Return the [X, Y] coordinate for the center point of the cell that contains the specified text.  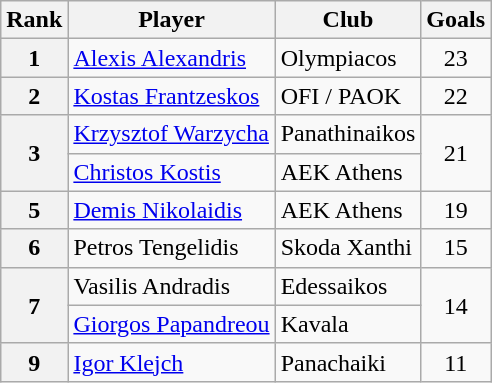
Vasilis Andradis [172, 286]
7 [34, 305]
Igor Klejch [172, 362]
Player [172, 20]
6 [34, 248]
Kavala [348, 324]
Alexis Alexandris [172, 58]
3 [34, 153]
23 [456, 58]
Petros Tengelidis [172, 248]
Giorgos Papandreou [172, 324]
14 [456, 305]
15 [456, 248]
21 [456, 153]
19 [456, 210]
Krzysztof Warzycha [172, 134]
Edessaikos [348, 286]
2 [34, 96]
Kostas Frantzeskos [172, 96]
11 [456, 362]
9 [34, 362]
22 [456, 96]
OFI / PAOK [348, 96]
Olympiacos [348, 58]
Club [348, 20]
Christos Kostis [172, 172]
Rank [34, 20]
Goals [456, 20]
Skoda Xanthi [348, 248]
5 [34, 210]
Panachaiki [348, 362]
Panathinaikos [348, 134]
1 [34, 58]
Demis Nikolaidis [172, 210]
